Identify which cell holds the provided text, then report its [x, y] central coordinate. 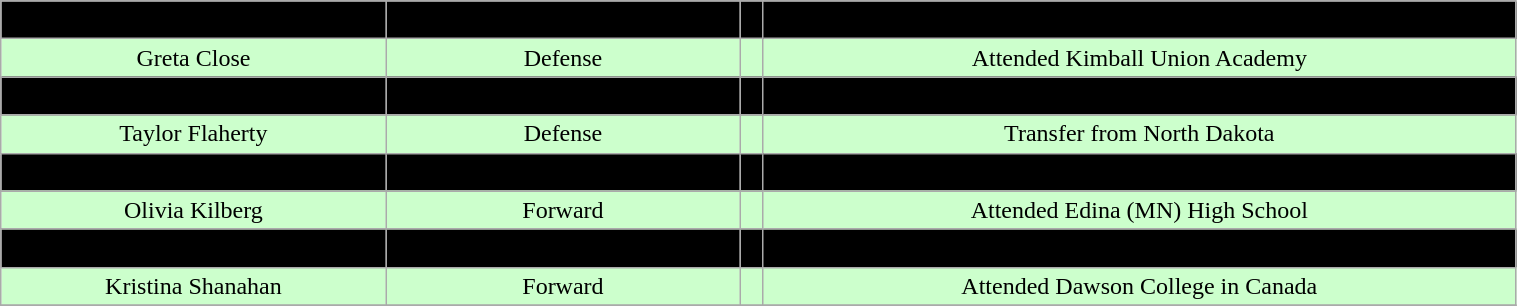
Taylor Flaherty [194, 134]
Played for Stoney Creek Jr. Sabres [1140, 172]
Attended Dawson College in Canada [1140, 286]
Transfer from North Dakota [1140, 134]
Played with Madison Capitols [1140, 96]
Valerie Caldwell [194, 20]
Forward/defense [563, 96]
Alyssa Holmes [194, 172]
Olivia Kilberg [194, 210]
Sierra Natzke [194, 248]
Anna Erickson [194, 96]
Played for Chicago Mission [1140, 20]
Goaltender [563, 248]
Attended Kimball Union Academy [1140, 58]
Attended Edina (MN) High School [1140, 210]
Played U-19 Michigan Spartans [1140, 248]
Kristina Shanahan [194, 286]
Greta Close [194, 58]
